Capture the cell that displays the provided text and extract its [X, Y] central coordinate. 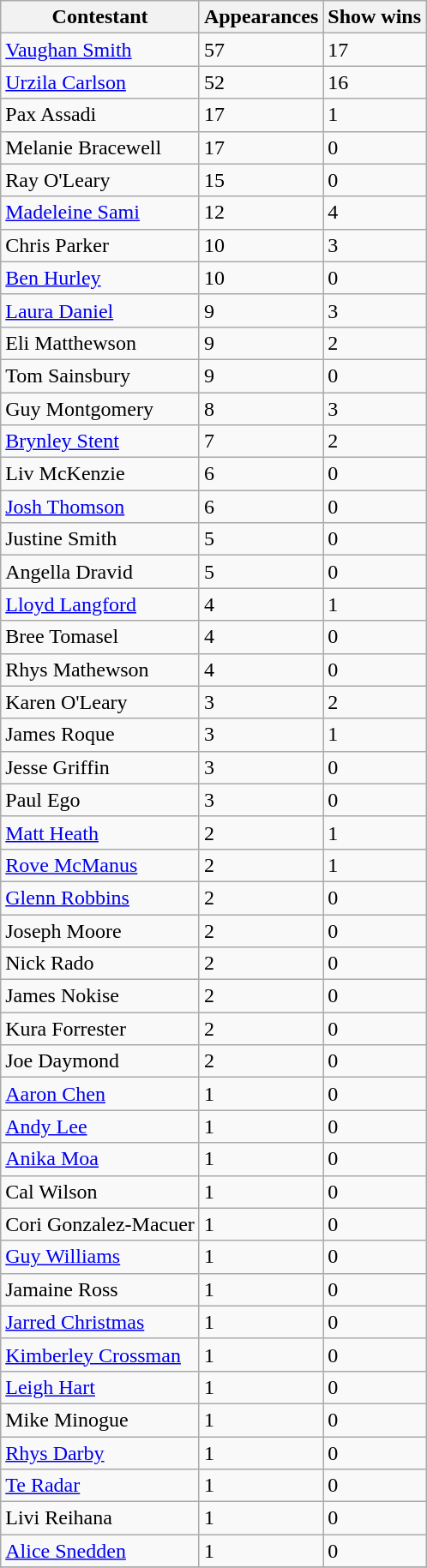
Melanie Bracewell [100, 147]
Lloyd Langford [100, 604]
Liv McKenzie [100, 474]
Alice Snedden [100, 1551]
16 [375, 82]
Tom Sainsbury [100, 375]
Matt Heath [100, 832]
Bree Tomasel [100, 637]
Madeleine Sami [100, 213]
Urzila Carlson [100, 82]
Justine Smith [100, 539]
Nick Rado [100, 964]
Te Radar [100, 1486]
Rhys Darby [100, 1453]
Mike Minogue [100, 1420]
Chris Parker [100, 245]
Angella Dravid [100, 572]
Jamaine Ross [100, 1289]
Karen O'Leary [100, 702]
Joe Daymond [100, 1061]
Leigh Hart [100, 1387]
Appearances [261, 17]
Ray O'Leary [100, 180]
12 [261, 213]
Joseph Moore [100, 930]
Jarred Christmas [100, 1322]
Guy Williams [100, 1257]
Laura Daniel [100, 310]
Ben Hurley [100, 278]
Pax Assadi [100, 115]
15 [261, 180]
Cal Wilson [100, 1192]
Livi Reihana [100, 1518]
Show wins [375, 17]
8 [261, 409]
James Roque [100, 735]
Anika Moa [100, 1159]
Kimberley Crossman [100, 1355]
Rhys Mathewson [100, 670]
Brynley Stent [100, 442]
52 [261, 82]
Glenn Robbins [100, 898]
Rove McManus [100, 865]
Guy Montgomery [100, 409]
7 [261, 442]
Andy Lee [100, 1126]
Josh Thomson [100, 507]
Aaron Chen [100, 1094]
Jesse Griffin [100, 767]
Cori Gonzalez-Macuer [100, 1224]
Contestant [100, 17]
James Nokise [100, 996]
57 [261, 50]
Vaughan Smith [100, 50]
Eli Matthewson [100, 343]
Kura Forrester [100, 1029]
Paul Ego [100, 800]
